Pinpoint the cell where the given text exists, returning its (x, y) midpoint coordinate. 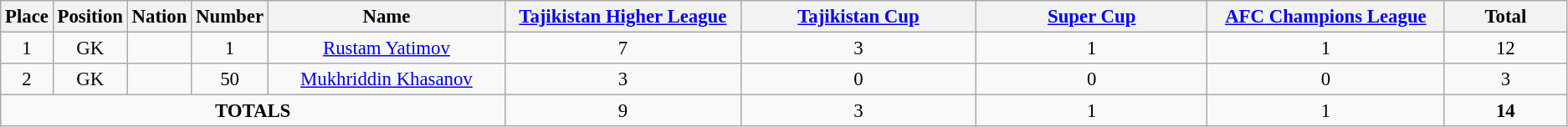
Tajikistan Higher League (623, 17)
Total (1505, 17)
2 (27, 79)
Tajikistan Cup (858, 17)
Position (90, 17)
AFC Champions League (1326, 17)
Number (230, 17)
14 (1505, 111)
9 (623, 111)
Mukhriddin Khasanov (387, 79)
Nation (159, 17)
Rustam Yatimov (387, 48)
Place (27, 17)
12 (1505, 48)
Name (387, 17)
Super Cup (1092, 17)
50 (230, 79)
TOTALS (253, 111)
7 (623, 48)
